Identify which cell holds the provided text, then report its (X, Y) central coordinate. 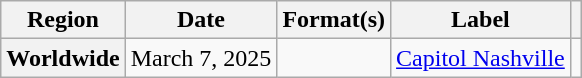
Capitol Nashville (481, 58)
Worldwide (63, 58)
Format(s) (334, 20)
Label (481, 20)
March 7, 2025 (201, 58)
Region (63, 20)
Date (201, 20)
